Locate the cell with the specified text and output its [X, Y] center coordinate. 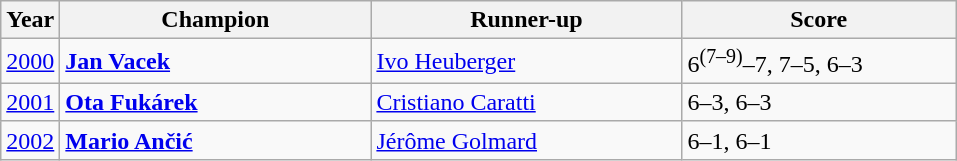
Ota Fukárek [216, 102]
2002 [30, 140]
6–1, 6–1 [819, 140]
Runner-up [526, 20]
Score [819, 20]
Champion [216, 20]
Jan Vacek [216, 62]
Mario Ančić [216, 140]
6–3, 6–3 [819, 102]
Ivo Heuberger [526, 62]
2000 [30, 62]
Year [30, 20]
6(7–9)–7, 7–5, 6–3 [819, 62]
Jérôme Golmard [526, 140]
Cristiano Caratti [526, 102]
2001 [30, 102]
